Output the (x, y) coordinate of the center of the cell containing the given text.  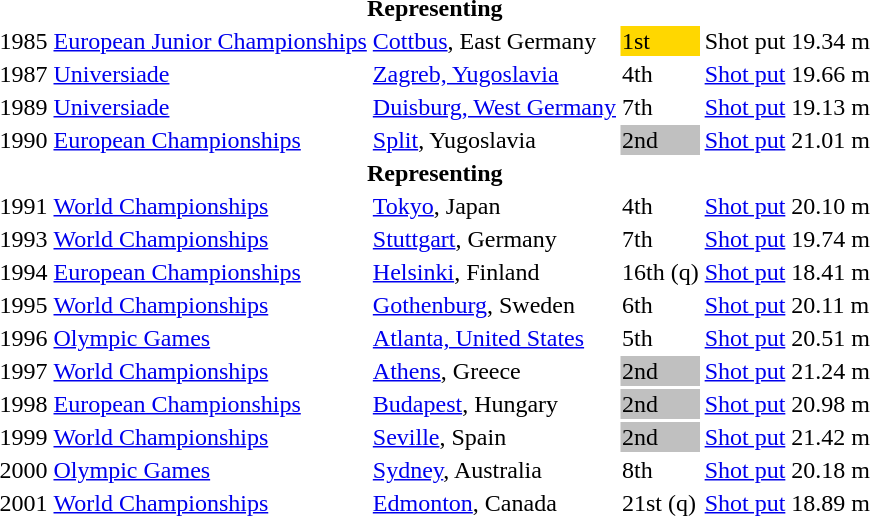
8th (660, 470)
5th (660, 338)
Sydney, Australia (494, 470)
16th (q) (660, 272)
Cottbus, East Germany (494, 41)
Stuttgart, Germany (494, 239)
6th (660, 305)
Duisburg, West Germany (494, 107)
Tokyo, Japan (494, 206)
Zagreb, Yugoslavia (494, 74)
Atlanta, United States (494, 338)
Split, Yugoslavia (494, 140)
Athens, Greece (494, 371)
European Junior Championships (210, 41)
Seville, Spain (494, 437)
Budapest, Hungary (494, 404)
Gothenburg, Sweden (494, 305)
1st (660, 41)
Helsinki, Finland (494, 272)
